Pinpoint the cell where the given text exists, returning its [X, Y] midpoint coordinate. 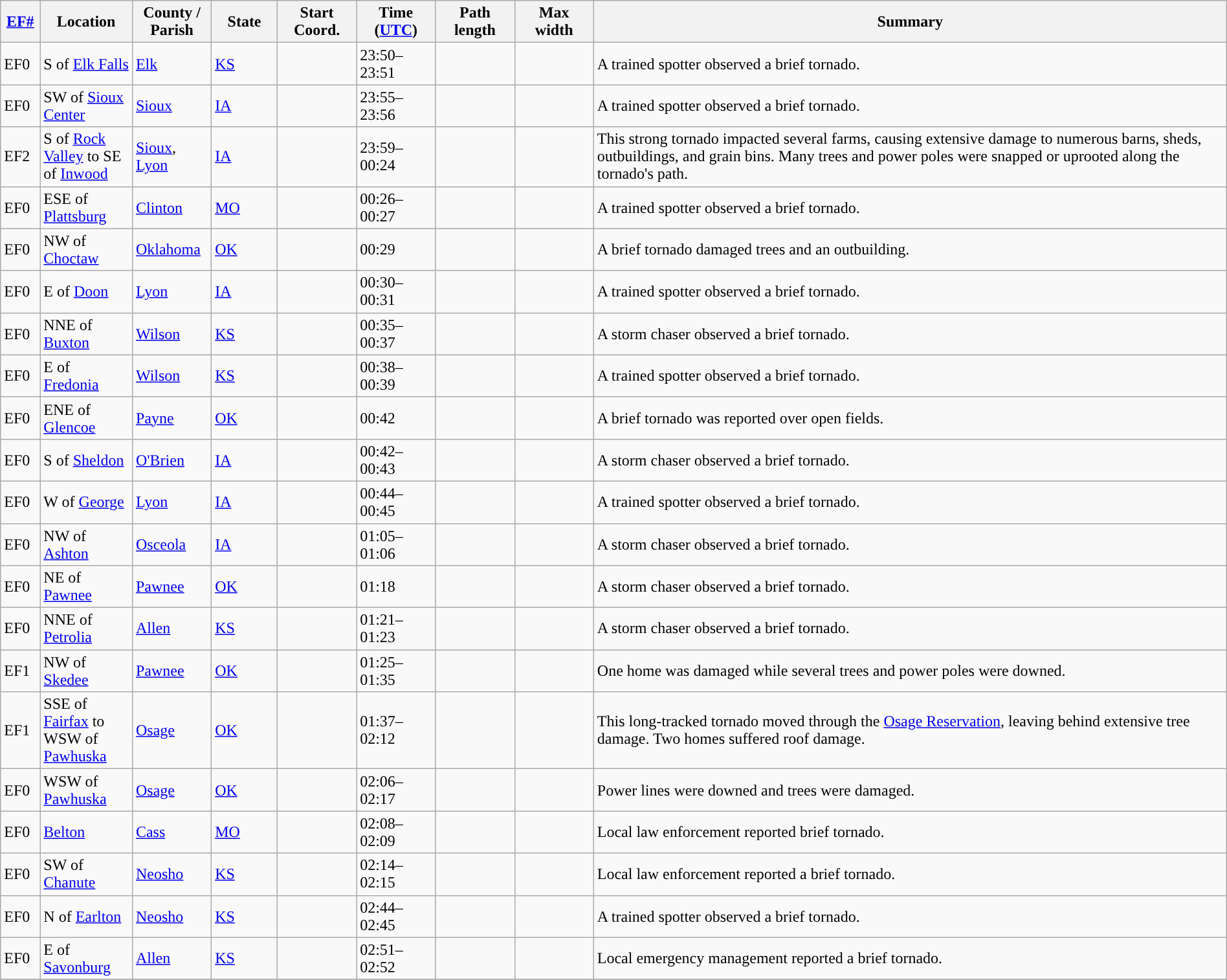
State [245, 22]
01:25–01:35 [396, 671]
02:44–02:45 [396, 917]
Oklahoma [171, 250]
SW of Sioux Center [87, 106]
01:21–01:23 [396, 629]
S of Rock Valley to SE of Inwood [87, 157]
02:14–02:15 [396, 874]
Location [87, 22]
Cass [171, 832]
00:42–00:43 [396, 460]
01:18 [396, 586]
00:29 [396, 250]
02:08–02:09 [396, 832]
A brief tornado damaged trees and an outbuilding. [910, 250]
NNE of Buxton [87, 334]
NNE of Petrolia [87, 629]
N of Earlton [87, 917]
00:44–00:45 [396, 502]
ENE of Glencoe [87, 418]
One home was damaged while several trees and power poles were downed. [910, 671]
A brief tornado was reported over open fields. [910, 418]
23:55–23:56 [396, 106]
Local emergency management reported a brief tornado. [910, 958]
00:42 [396, 418]
02:06–02:17 [396, 790]
NW of Ashton [87, 544]
Sioux [171, 106]
00:26–00:27 [396, 207]
S of Elk Falls [87, 63]
EF2 [21, 157]
Max width [554, 22]
Start Coord. [316, 22]
SW of Chanute [87, 874]
E of Savonburg [87, 958]
W of George [87, 502]
NW of Choctaw [87, 250]
This long-tracked tornado moved through the Osage Reservation, leaving behind extensive tree damage. Two homes suffered roof damage. [910, 730]
23:50–23:51 [396, 63]
Power lines were downed and trees were damaged. [910, 790]
ESE of Plattsburg [87, 207]
Summary [910, 22]
00:38–00:39 [396, 375]
O'Brien [171, 460]
23:59–00:24 [396, 157]
County / Parish [171, 22]
01:05–01:06 [396, 544]
Elk [171, 63]
Payne [171, 418]
EF# [21, 22]
Osceola [171, 544]
WSW of Pawhuska [87, 790]
S of Sheldon [87, 460]
00:30–00:31 [396, 291]
02:51–02:52 [396, 958]
Local law enforcement reported brief tornado. [910, 832]
E of Fredonia [87, 375]
01:37–02:12 [396, 730]
Belton [87, 832]
NW of Skedee [87, 671]
Clinton [171, 207]
E of Doon [87, 291]
NE of Pawnee [87, 586]
Path length [475, 22]
00:35–00:37 [396, 334]
SSE of Fairfax to WSW of Pawhuska [87, 730]
Sioux, Lyon [171, 157]
Time (UTC) [396, 22]
Local law enforcement reported a brief tornado. [910, 874]
